Detect which cell encompasses the target text, then output its (X, Y) center coordinate. 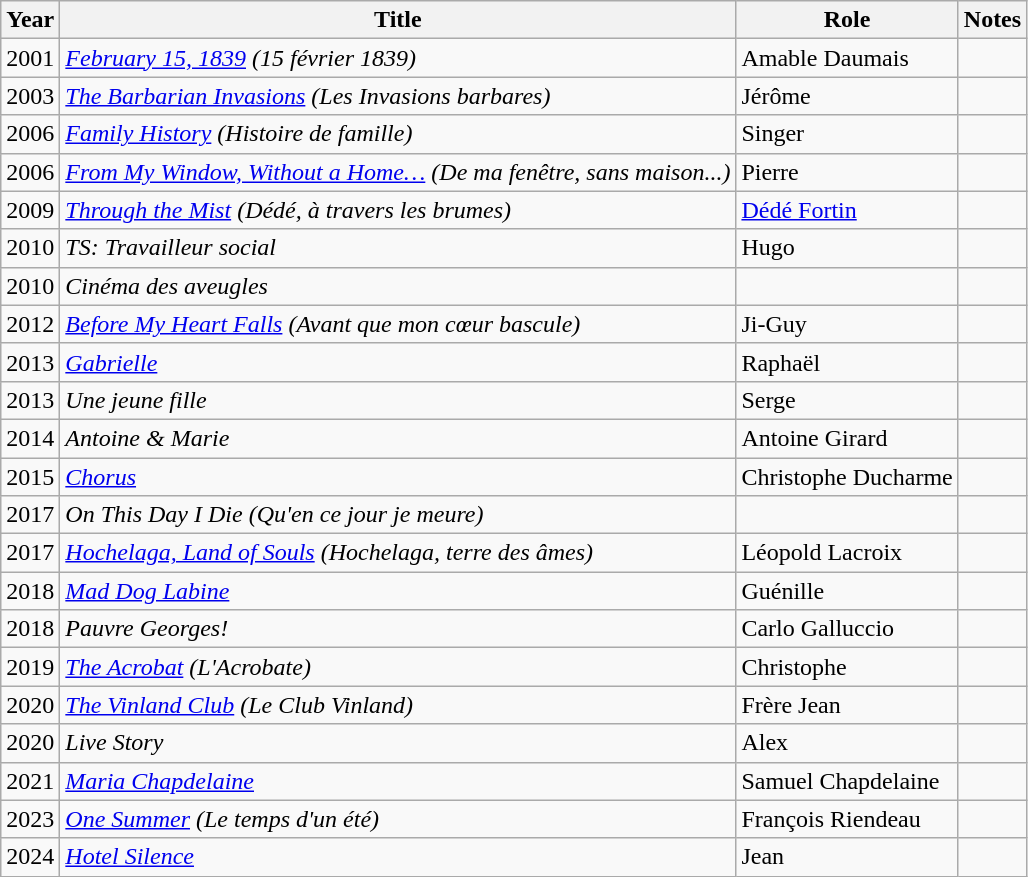
Léopold Lacroix (847, 553)
Maria Chapdelaine (398, 781)
Through the Mist (Dédé, à travers les brumes) (398, 210)
TS: Travailleur social (398, 248)
Mad Dog Labine (398, 591)
Dédé Fortin (847, 210)
Christophe Ducharme (847, 477)
Cinéma des aveugles (398, 286)
Notes (992, 20)
2023 (30, 819)
Before My Heart Falls (Avant que mon cœur bascule) (398, 324)
Family History (Histoire de famille) (398, 134)
Role (847, 20)
Year (30, 20)
Pierre (847, 172)
2012 (30, 324)
Frère Jean (847, 705)
The Barbarian Invasions (Les Invasions barbares) (398, 96)
Hugo (847, 248)
Gabrielle (398, 362)
Christophe (847, 667)
2024 (30, 857)
Title (398, 20)
Serge (847, 400)
On This Day I Die (Qu'en ce jour je meure) (398, 515)
Pauvre Georges! (398, 629)
Hochelaga, Land of Souls (Hochelaga, terre des âmes) (398, 553)
2014 (30, 438)
Guénille (847, 591)
Alex (847, 743)
2021 (30, 781)
2019 (30, 667)
Chorus (398, 477)
The Vinland Club (Le Club Vinland) (398, 705)
February 15, 1839 (15 février 1839) (398, 58)
Hotel Silence (398, 857)
2015 (30, 477)
Samuel Chapdelaine (847, 781)
From My Window, Without a Home… (De ma fenêtre, sans maison...) (398, 172)
2003 (30, 96)
2009 (30, 210)
2001 (30, 58)
Singer (847, 134)
Live Story (398, 743)
One Summer (Le temps d'un été) (398, 819)
Antoine Girard (847, 438)
Antoine & Marie (398, 438)
Raphaël (847, 362)
François Riendeau (847, 819)
Une jeune fille (398, 400)
Jean (847, 857)
The Acrobat (L'Acrobate) (398, 667)
Carlo Galluccio (847, 629)
Amable Daumais (847, 58)
Jérôme (847, 96)
Ji-Guy (847, 324)
